Determine the (X, Y) coordinate at the center of the cell enclosing the given text.  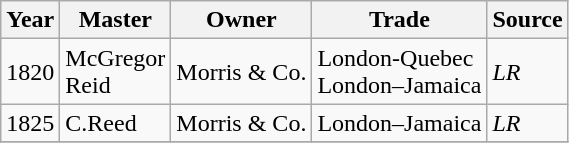
C.Reed (116, 123)
London-QuebecLondon–Jamaica (400, 72)
Year (30, 20)
1825 (30, 123)
1820 (30, 72)
McGregorReid (116, 72)
Master (116, 20)
Source (528, 20)
Owner (242, 20)
London–Jamaica (400, 123)
Trade (400, 20)
